Scan for the cell matching the given text and deliver its [X, Y] coordinate at center. 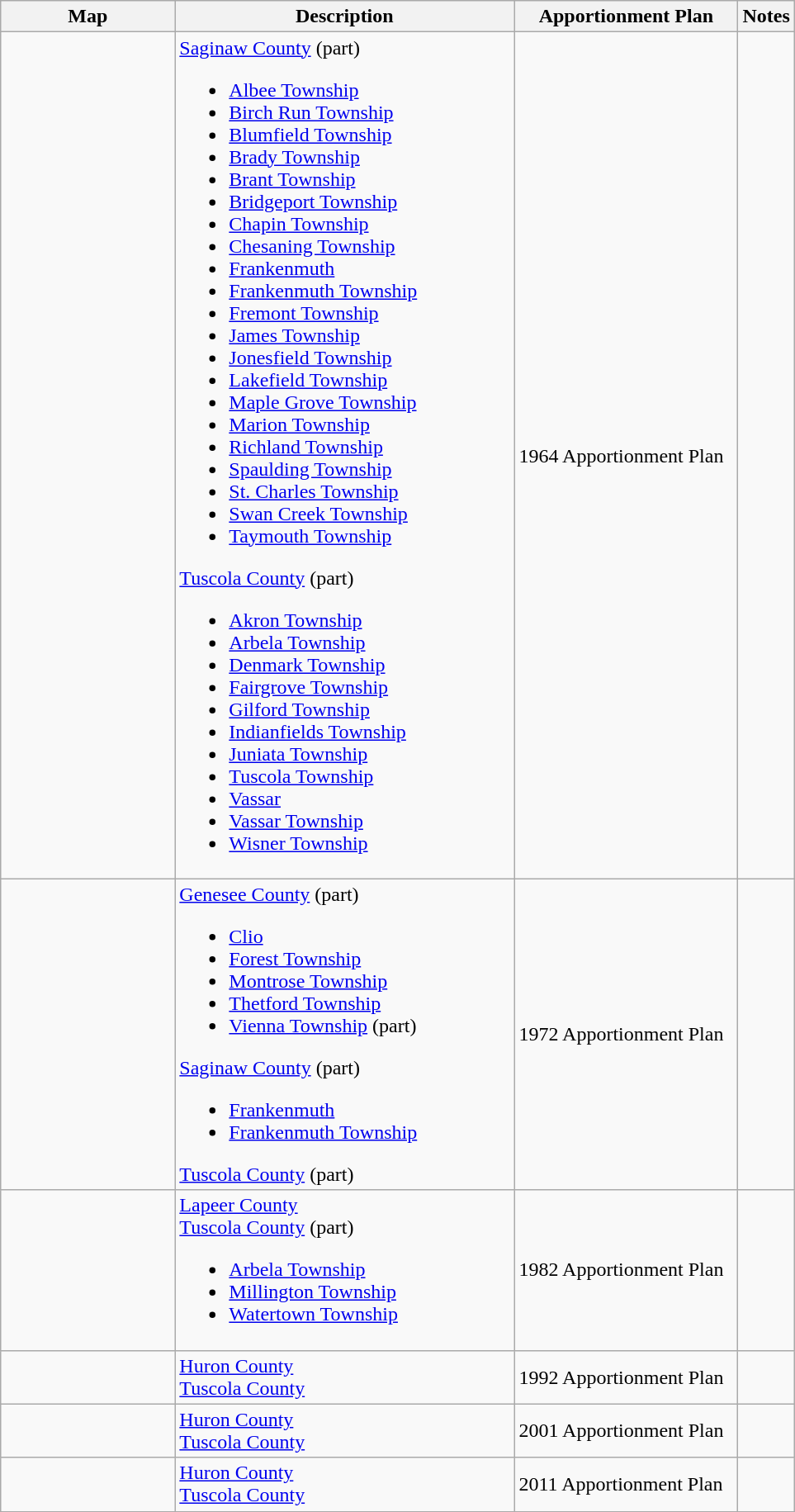
2001 Apportionment Plan [626, 1430]
1982 Apportionment Plan [626, 1270]
Description [345, 17]
Apportionment Plan [626, 17]
Map [88, 17]
Lapeer CountyTuscola County (part)Arbela TownshipMillington TownshipWatertown Township [345, 1270]
1992 Apportionment Plan [626, 1377]
2011 Apportionment Plan [626, 1485]
1972 Apportionment Plan [626, 1034]
Notes [766, 17]
1964 Apportionment Plan [626, 456]
